Provide the [x, y] coordinate of the cell's center where the given text is located.  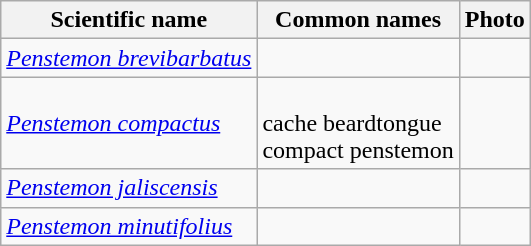
cache beardtongue compact penstemon [358, 123]
Penstemon brevibarbatus [129, 58]
Penstemon jaliscensis [129, 188]
Penstemon minutifolius [129, 226]
Penstemon compactus [129, 123]
Photo [494, 20]
Scientific name [129, 20]
Common names [358, 20]
